Determine the [x, y] coordinate at the center of the cell enclosing the given text.  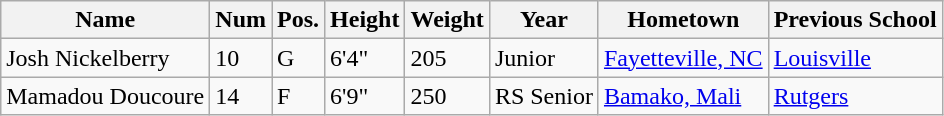
Name [106, 20]
Fayetteville, NC [683, 58]
Josh Nickelberry [106, 58]
14 [241, 96]
Num [241, 20]
250 [447, 96]
Bamako, Mali [683, 96]
RS Senior [544, 96]
G [298, 58]
6'4" [365, 58]
Weight [447, 20]
Rutgers [855, 96]
Year [544, 20]
Pos. [298, 20]
10 [241, 58]
F [298, 96]
Previous School [855, 20]
205 [447, 58]
Mamadou Doucoure [106, 96]
Hometown [683, 20]
6'9" [365, 96]
Junior [544, 58]
Height [365, 20]
Louisville [855, 58]
